Find where the given text appears and provide that cell's center as [X, Y] coordinate. 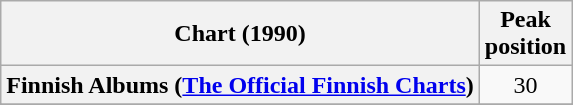
Finnish Albums (The Official Finnish Charts) [240, 85]
Chart (1990) [240, 34]
30 [525, 85]
Peakposition [525, 34]
